For the text-containing cell, return its midpoint in (X, Y) coordinate format. 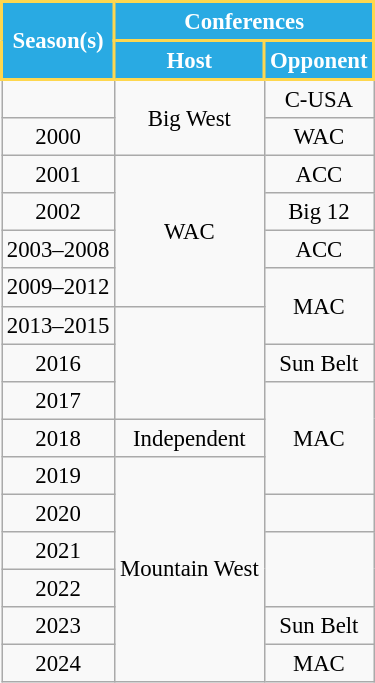
2002 (58, 212)
2013–2015 (58, 325)
2001 (58, 175)
2009–2012 (58, 288)
Host (190, 60)
Season(s) (58, 41)
2020 (58, 513)
2018 (58, 438)
C-USA (319, 99)
Mountain West (190, 570)
2016 (58, 363)
Big West (190, 118)
2021 (58, 551)
Independent (190, 438)
2017 (58, 400)
2023 (58, 626)
2022 (58, 588)
2003–2008 (58, 250)
Conferences (244, 22)
2019 (58, 476)
Opponent (319, 60)
2024 (58, 664)
Big 12 (319, 212)
2000 (58, 137)
